For the text-containing cell, return its midpoint in (X, Y) coordinate format. 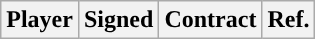
Signed (118, 20)
Player (40, 20)
Ref. (288, 20)
Contract (210, 20)
